Locate the cell with the specified text and output its [x, y] center coordinate. 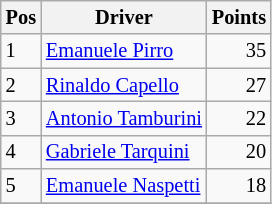
Driver [124, 17]
5 [21, 186]
Emanuele Naspetti [124, 186]
Gabriele Tarquini [124, 152]
27 [239, 85]
3 [21, 118]
18 [239, 186]
Pos [21, 17]
22 [239, 118]
20 [239, 152]
Antonio Tamburini [124, 118]
Emanuele Pirro [124, 51]
Rinaldo Capello [124, 85]
35 [239, 51]
4 [21, 152]
2 [21, 85]
Points [239, 17]
1 [21, 51]
